Locate the cell with the specified text and output its [x, y] center coordinate. 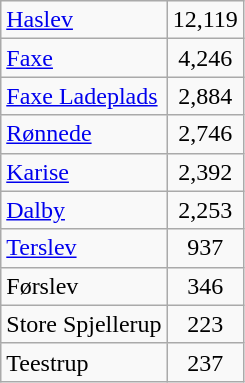
Faxe Ladeplads [84, 96]
Karise [84, 172]
346 [205, 286]
2,253 [205, 210]
12,119 [205, 20]
Rønnede [84, 134]
Førslev [84, 286]
2,746 [205, 134]
Teestrup [84, 362]
Faxe [84, 58]
Store Spjellerup [84, 324]
4,246 [205, 58]
2,392 [205, 172]
937 [205, 248]
Haslev [84, 20]
237 [205, 362]
Terslev [84, 248]
2,884 [205, 96]
Dalby [84, 210]
223 [205, 324]
